Search for the cell housing the specified text and yield its (x, y) center coordinate. 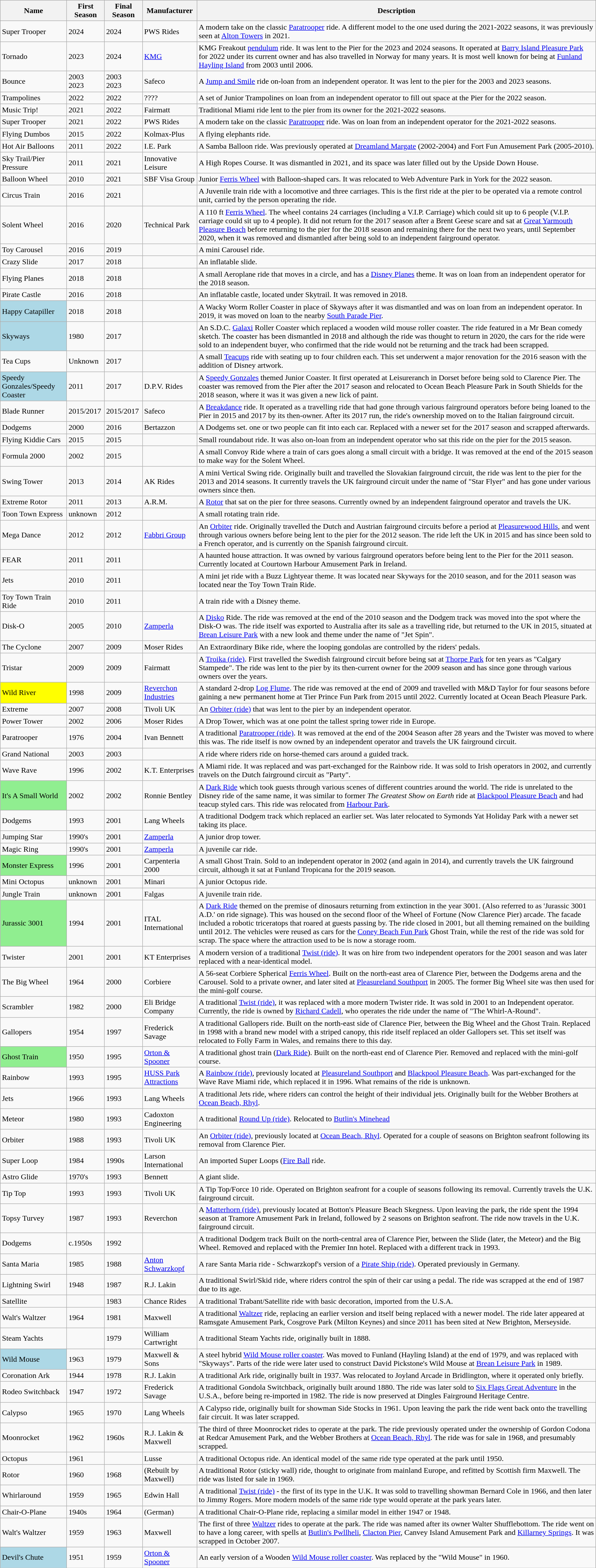
Octopus (34, 1458)
Grand National (34, 754)
Unknown (86, 361)
1960 (86, 1475)
A Dodgems set. one or two people can fit into each car. Replaced with a newer set for the 2017 season and scrapped afterwards. (396, 428)
1982 (86, 1007)
Anton Schwarzkopf (170, 1264)
1994 (86, 923)
Junior Ferris Wheel with Balloon-shaped cars. It was relocated to Web Adventure Park in York for the 2022 season. (396, 179)
William Cartwright (170, 1338)
1940s (86, 1512)
Balloon Wheel (34, 179)
Solent Wheel (34, 225)
Bounce (34, 82)
1970 (124, 1412)
Tornado (34, 56)
Carpenteria 2000 (170, 865)
Swing Tower (34, 481)
1976 (86, 737)
2005 (86, 626)
1948 (86, 1285)
Hot Air Balloons (34, 146)
A junior Octopus ride. (396, 882)
Magic Ring (34, 849)
Twister (34, 957)
A small rotating train ride. (396, 514)
Topsy Turvey (34, 1218)
1998 (86, 693)
Flying Planes (34, 278)
1960s (124, 1437)
Jurassic 3001 (34, 923)
Skyways (34, 336)
Wild Mouse (34, 1359)
A High Ropes Course. It was dismantled in 2021, and its space was later filled out by the Upside Down House. (396, 162)
Ronnie Bentley (170, 795)
Eli Bridge Company (170, 1007)
Santa Maria (34, 1264)
Pirate Castle (34, 295)
A train ride with a Disney theme. (396, 601)
Reverchon Industries (170, 693)
Wave Rave (34, 770)
Tristar (34, 668)
Satellite (34, 1301)
2008 (124, 709)
Bennett (170, 1177)
Technical Park (170, 225)
2006 (124, 721)
Manufacturer (170, 11)
Circus Train (34, 195)
Ivan Bennett (170, 737)
Final Season (124, 11)
1997 (124, 1032)
An Orbiter (ride) that was lent to the pier by an independent operator. (396, 709)
A Drop Tower, which was at one point the tallest spring tower ride in Europe. (396, 721)
A ride where riders ride on horse-themed cars around a guided track. (396, 754)
Music Trip! (34, 110)
Bertazzon (170, 428)
The Big Wheel (34, 982)
2020 (124, 225)
A juvenile car ride. (396, 849)
1944 (86, 1375)
Chair-O-Plane (34, 1512)
An inflatable castle, located under Skytrail. It was removed in 2018. (396, 295)
Paratrooper (34, 737)
Speedy Gonzales/Speedy Coaster (34, 386)
1961 (86, 1458)
An Extraordinary Bike ride, where the looping gondolas are controlled by the riders' pedals. (396, 647)
Whirlaround (34, 1495)
D.P.V. Rides (170, 386)
Reverchon (170, 1218)
Maxwell & Sons (170, 1359)
Chance Rides (170, 1301)
2019 (124, 250)
Minari (170, 882)
AK Rides (170, 481)
Crazy Slide (34, 262)
A traditional Steam Yachts ride, originally built in 1888. (396, 1338)
1984 (86, 1160)
A traditional Swirl/Skid ride, where riders control the spin of their car using a pedal. The ride was scrapped at the end of 1987 due to its age. (396, 1285)
Toy Town Train Ride (34, 601)
FEAR (34, 560)
A traditional Octopus ride. An identical model of the same ride type operated at the park until 1950. (396, 1458)
Kolmax-Plus (170, 134)
Ghost Train (34, 1057)
Disk-O (34, 626)
First Season (86, 11)
Corbiere (170, 982)
A juvenile train ride. (396, 894)
Falgas (170, 894)
A traditional Trabant/Satellite ride with basic decoration, imported from the U.S.A. (396, 1301)
(German) (170, 1512)
Jumping Star (34, 837)
Calypso (34, 1412)
Traditional Miami ride lent to the pier from its owner for the 2021-2022 seasons. (396, 110)
Trampolines (34, 98)
Innovative Leisure (170, 162)
Meteor (34, 1119)
An imported Super Loops (Fire Ball ride. (396, 1160)
Toon Town Express (34, 514)
1954 (86, 1032)
Mini Octopus (34, 882)
Extreme Rotor (34, 502)
1978 (124, 1375)
Orbiter (34, 1140)
A Samba Balloon ride. Was previously operated at Dreamland Margate (2002-2004) and Fort Fun Amusement Park (2005-2010). (396, 146)
2023 (86, 56)
Devil's Chute (34, 1557)
Lightning Swirl (34, 1285)
K.T. Enterprises (170, 770)
Gallopers (34, 1032)
KT Enterprises (170, 957)
1947 (86, 1392)
Happy Catapiller (34, 311)
Flying Dumbos (34, 134)
Larson International (170, 1160)
Extreme (34, 709)
Power Tower (34, 721)
1972 (124, 1392)
Blade Runner (34, 411)
Rodeo Switchback (34, 1392)
1981 (124, 1317)
Wild River (34, 693)
A mini Carousel ride. (396, 250)
A junior drop tower. (396, 837)
1951 (86, 1557)
Mega Dance (34, 535)
1990s (124, 1160)
Toy Carousel (34, 250)
A Tip Top/Force 10 ride. Operated on Brighton seafront for a couple of seasons following its removal. Currently travels the U.K. fairground circuit. (396, 1193)
A giant slide. (396, 1177)
Cadoxton Engineering (170, 1119)
Lusse (170, 1458)
A traditional Ark ride, originally built in 1937. Was relocated to Joyland Arcade in Bridlington, where it operated only briefly. (396, 1375)
1962 (86, 1437)
2014 (124, 481)
2004 (124, 737)
Moonrocket (34, 1437)
???? (170, 98)
A Rotor that sat on the pier for three seasons. Currently owned by an independent fairground operator and travels the UK. (396, 502)
1966 (86, 1098)
I.E. Park (170, 146)
1970's (86, 1177)
KMG (170, 56)
ITAL International (170, 923)
Scrambler (34, 1007)
Tea Cups (34, 361)
It's A Small World (34, 795)
An early version of a Wooden Wild Mouse roller coaster. Was replaced by the "Wild Mouse" in 1960. (396, 1557)
Edwin Hall (170, 1495)
1992 (124, 1244)
1983 (124, 1301)
A traditional ghost train (Dark Ride). Built on the north-east end of Clarence Pier. Removed and replaced with the mini-golf course. (396, 1057)
Rainbow (34, 1077)
Name (34, 11)
Tip Top (34, 1193)
Sky Trail/Pier Pressure (34, 162)
A traditional Jets ride, where riders can control the height of their individual jets. Originally built for the Webber Brothers at Ocean Beach, Rhyl. (396, 1098)
A traditional Chair-O-Plane ride, replacing a similar model in either 1947 or 1948. (396, 1512)
Rotor (34, 1475)
1950 (86, 1057)
A traditional Dodgem track which replaced an earlier set. Was later relocated to Symonds Yat Holiday Park with a newer set taking its place. (396, 820)
Description (396, 11)
c.1950s (86, 1244)
A.R.M. (170, 502)
Astro Glide (34, 1177)
Steam Yachts (34, 1338)
The Cyclone (34, 647)
A modern take on the classic Paratrooper ride. Was on loan from an independent operator for the 2021-2022 seasons. (396, 122)
R.J. Lakin & Maxwell (170, 1437)
Formula 2000 (34, 456)
Fabbri Group (170, 535)
Small roundabout ride. It was also on-loan from an independent operator who sat this ride on the pier for the 2015 season. (396, 440)
SBF Visa Group (170, 179)
A traditional Round Up (ride). Relocated to Butlin's Minehead (396, 1119)
A Jump and Smile ride on-loan from an independent operator. It was lent to the pier for the 2003 and 2023 seasons. (396, 82)
An inflatable slide. (396, 262)
1968 (124, 1475)
Jungle Train (34, 894)
HUSS Park Attractions (170, 1077)
A small Aeroplane ride that moves in a circle, and has a Disney Planes theme. It was on loan from an independent operator for the 2018 season. (396, 278)
Flying Kiddie Cars (34, 440)
Coronation Ark (34, 1375)
(Rebuilt by Maxwell) (170, 1475)
Super Loop (34, 1160)
A flying elephants ride. (396, 134)
A rare Santa Maria ride - Schwarzkopf's version of a Pirate Ship (ride). Operated previously in Germany. (396, 1264)
Monster Express (34, 865)
A set of Junior Trampolines on loan from an independent operator to fill out space at the Pier for the 2022 season. (396, 98)
1985 (86, 1264)
